Capture the cell that displays the provided text and extract its (x, y) central coordinate. 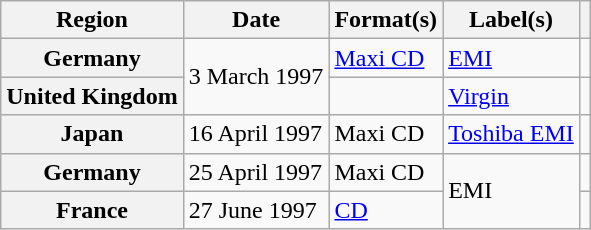
16 April 1997 (256, 134)
3 March 1997 (256, 77)
CD (386, 210)
Toshiba EMI (512, 134)
Virgin (512, 96)
France (92, 210)
Region (92, 20)
Japan (92, 134)
United Kingdom (92, 96)
Label(s) (512, 20)
25 April 1997 (256, 172)
Format(s) (386, 20)
27 June 1997 (256, 210)
Date (256, 20)
